Provide the [x, y] coordinate of the cell's center where the given text is located.  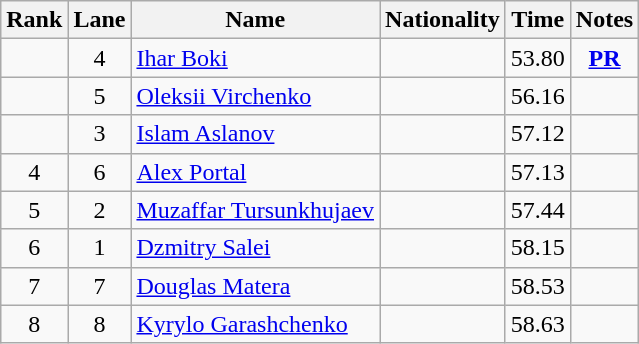
Lane [100, 20]
Name [256, 20]
57.44 [538, 210]
Douglas Matera [256, 286]
58.63 [538, 324]
PR [604, 58]
Nationality [443, 20]
1 [100, 248]
53.80 [538, 58]
Muzaffar Tursunkhujaev [256, 210]
Kyrylo Garashchenko [256, 324]
Islam Aslanov [256, 134]
Dzmitry Salei [256, 248]
2 [100, 210]
Rank [34, 20]
Oleksii Virchenko [256, 96]
Alex Portal [256, 172]
Time [538, 20]
58.15 [538, 248]
3 [100, 134]
Notes [604, 20]
56.16 [538, 96]
58.53 [538, 286]
Ihar Boki [256, 58]
57.13 [538, 172]
57.12 [538, 134]
